For the text-containing cell, return its midpoint in (X, Y) coordinate format. 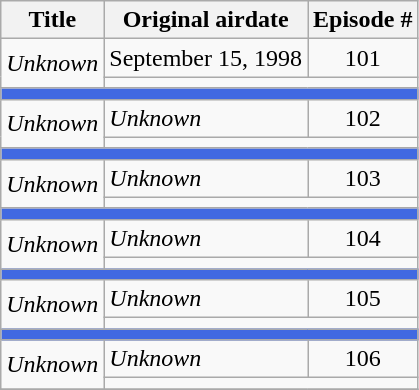
102 (363, 118)
Episode # (363, 20)
106 (363, 359)
September 15, 1998 (206, 58)
105 (363, 299)
103 (363, 178)
Title (52, 20)
Original airdate (206, 20)
101 (363, 58)
104 (363, 238)
